Find where the given text appears and provide that cell's center as (X, Y) coordinate. 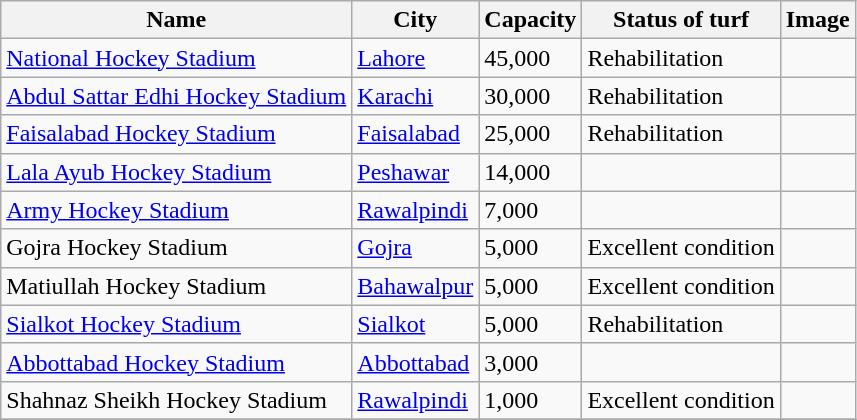
Sialkot (416, 324)
Bahawalpur (416, 286)
45,000 (530, 58)
Gojra Hockey Stadium (176, 248)
Capacity (530, 20)
Abbottabad Hockey Stadium (176, 362)
Abdul Sattar Edhi Hockey Stadium (176, 96)
National Hockey Stadium (176, 58)
30,000 (530, 96)
Lahore (416, 58)
Karachi (416, 96)
Faisalabad (416, 134)
Army Hockey Stadium (176, 210)
Peshawar (416, 172)
Lala Ayub Hockey Stadium (176, 172)
Abbottabad (416, 362)
Image (818, 20)
Shahnaz Sheikh Hockey Stadium (176, 400)
14,000 (530, 172)
Gojra (416, 248)
7,000 (530, 210)
Matiullah Hockey Stadium (176, 286)
City (416, 20)
1,000 (530, 400)
Status of turf (681, 20)
25,000 (530, 134)
Sialkot Hockey Stadium (176, 324)
3,000 (530, 362)
Faisalabad Hockey Stadium (176, 134)
Name (176, 20)
